Capture the cell that displays the provided text and extract its (x, y) central coordinate. 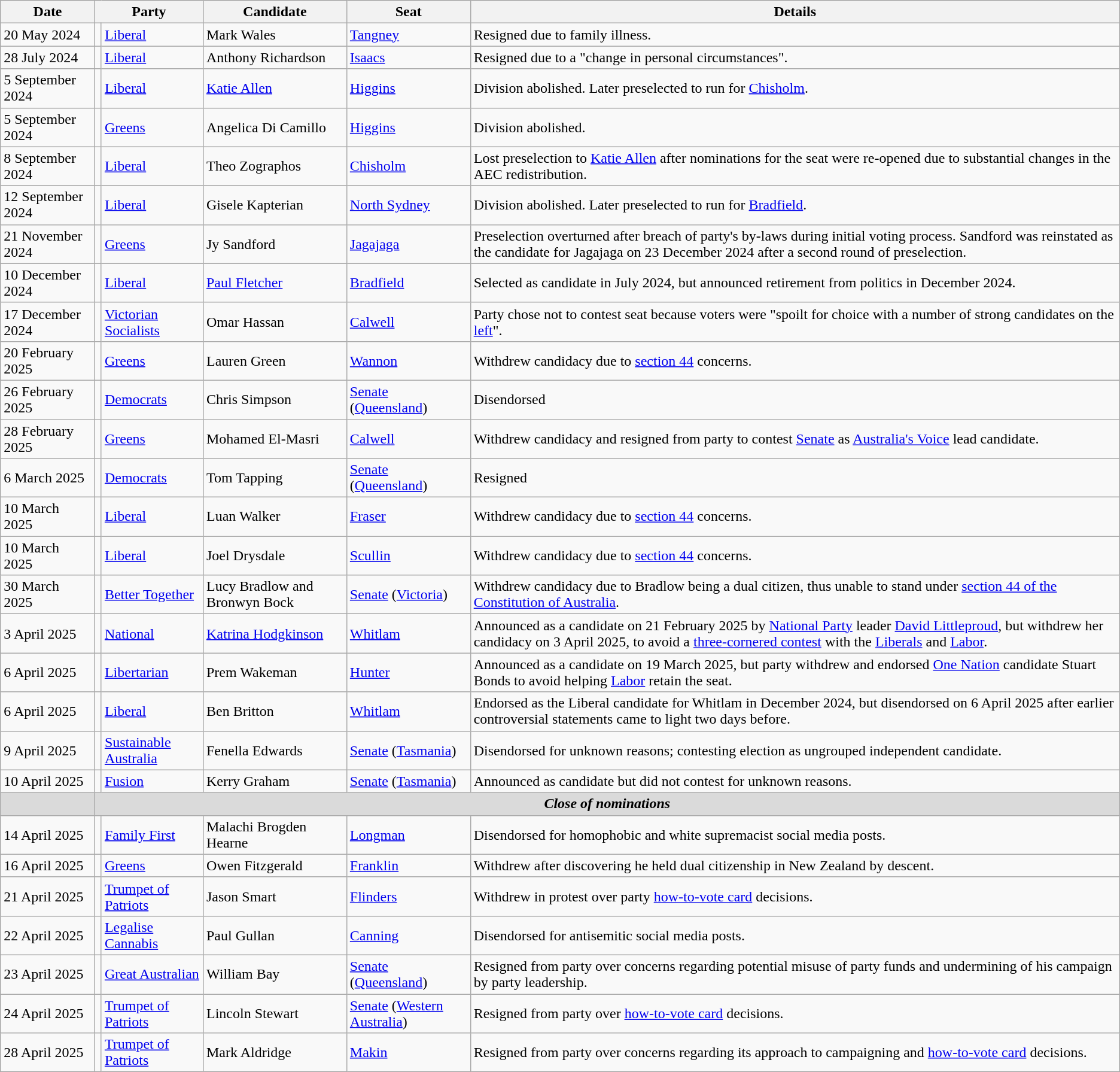
Jagajaga (408, 244)
Better Together (152, 595)
Party chose not to contest seat because voters were "spoilt for choice with a number of strong candidates on the left". (795, 322)
National (152, 633)
Franklin (408, 866)
Family First (152, 834)
Candidate (275, 12)
21 November 2024 (48, 244)
Senate (Western Australia) (408, 1013)
Sustainable Australia (152, 751)
Paul Gullan (275, 935)
12 September 2024 (48, 205)
16 April 2025 (48, 866)
Canning (408, 935)
Scullin (408, 555)
Great Australian (152, 974)
Paul Fletcher (275, 283)
Resigned from party over concerns regarding its approach to campaigning and how-to-vote card decisions. (795, 1052)
Withdrew after discovering he held dual citizenship in New Zealand by descent. (795, 866)
Tangney (408, 35)
30 March 2025 (48, 595)
Fusion (152, 781)
Omar Hassan (275, 322)
Jy Sandford (275, 244)
Disendorsed for unknown reasons; contesting election as ungrouped independent candidate. (795, 751)
Selected as candidate in July 2024, but announced retirement from politics in December 2024. (795, 283)
21 April 2025 (48, 897)
Anthony Richardson (275, 57)
Announced as candidate but did not contest for unknown reasons. (795, 781)
Senate (Victoria) (408, 595)
Jason Smart (275, 897)
Withdrew candidacy due to Bradlow being a dual citizen, thus unable to stand under section 44 of the Constitution of Australia. (795, 595)
Seat (408, 12)
Mark Aldridge (275, 1052)
Disendorsed for antisemitic social media posts. (795, 935)
Luan Walker (275, 517)
6 March 2025 (48, 478)
28 February 2025 (48, 438)
Announced as a candidate on 19 March 2025, but party withdrew and endorsed One Nation candidate Stuart Bonds to avoid helping Labor retain the seat. (795, 673)
Resigned due to family illness. (795, 35)
10 April 2025 (48, 781)
Mohamed El-Masri (275, 438)
23 April 2025 (48, 974)
Prem Wakeman (275, 673)
Gisele Kapterian (275, 205)
Division abolished. (795, 127)
Hunter (408, 673)
Lauren Green (275, 360)
Mark Wales (275, 35)
Wannon (408, 360)
Bradfield (408, 283)
22 April 2025 (48, 935)
10 December 2024 (48, 283)
Tom Tapping (275, 478)
Division abolished. Later preselected to run for Bradfield. (795, 205)
26 February 2025 (48, 400)
William Bay (275, 974)
Lost preselection to Katie Allen after nominations for the seat were re-opened due to substantial changes in the AEC redistribution. (795, 166)
Party (148, 12)
Ben Britton (275, 711)
Malachi Brogden Hearne (275, 834)
20 February 2025 (48, 360)
Isaacs (408, 57)
Resigned from party over concerns regarding potential misuse of party funds and undermining of his campaign by party leadership. (795, 974)
North Sydney (408, 205)
Makin (408, 1052)
Disendorsed (795, 400)
Kerry Graham (275, 781)
Lincoln Stewart (275, 1013)
Resigned due to a "change in personal circumstances". (795, 57)
20 May 2024 (48, 35)
Resigned from party over how-to-vote card decisions. (795, 1013)
Disendorsed for homophobic and white supremacist social media posts. (795, 834)
Katrina Hodgkinson (275, 633)
Withdrew candidacy and resigned from party to contest Senate as Australia's Voice lead candidate. (795, 438)
24 April 2025 (48, 1013)
14 April 2025 (48, 834)
Joel Drysdale (275, 555)
Division abolished. Later preselected to run for Chisholm. (795, 89)
Close of nominations (607, 804)
8 September 2024 (48, 166)
Resigned (795, 478)
17 December 2024 (48, 322)
28 April 2025 (48, 1052)
3 April 2025 (48, 633)
Details (795, 12)
Longman (408, 834)
Fraser (408, 517)
Theo Zographos (275, 166)
9 April 2025 (48, 751)
Libertarian (152, 673)
Chris Simpson (275, 400)
Flinders (408, 897)
Katie Allen (275, 89)
Owen Fitzgerald (275, 866)
Date (48, 12)
Lucy Bradlow and Bronwyn Bock (275, 595)
Chisholm (408, 166)
Withdrew in protest over party how-to-vote card decisions. (795, 897)
28 July 2024 (48, 57)
Fenella Edwards (275, 751)
Victorian Socialists (152, 322)
Legalise Cannabis (152, 935)
Angelica Di Camillo (275, 127)
